Extract the [x, y] coordinate from the center of the cell holding the provided text.  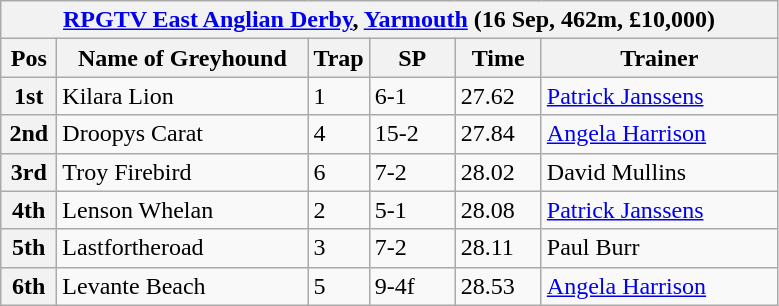
Paul Burr [659, 248]
2 [338, 210]
4 [338, 134]
Troy Firebird [182, 172]
Droopys Carat [182, 134]
28.08 [498, 210]
Name of Greyhound [182, 58]
1st [29, 96]
6-1 [412, 96]
28.11 [498, 248]
5th [29, 248]
3 [338, 248]
4th [29, 210]
Pos [29, 58]
Kilara Lion [182, 96]
Trap [338, 58]
28.02 [498, 172]
9-4f [412, 286]
David Mullins [659, 172]
6th [29, 286]
5 [338, 286]
3rd [29, 172]
1 [338, 96]
27.62 [498, 96]
Levante Beach [182, 286]
5-1 [412, 210]
15-2 [412, 134]
2nd [29, 134]
RPGTV East Anglian Derby, Yarmouth (16 Sep, 462m, £10,000) [390, 20]
6 [338, 172]
27.84 [498, 134]
SP [412, 58]
Lenson Whelan [182, 210]
Trainer [659, 58]
Lastfortheroad [182, 248]
Time [498, 58]
28.53 [498, 286]
